From the cell containing the given text, extract its center point as (X, Y) coordinate. 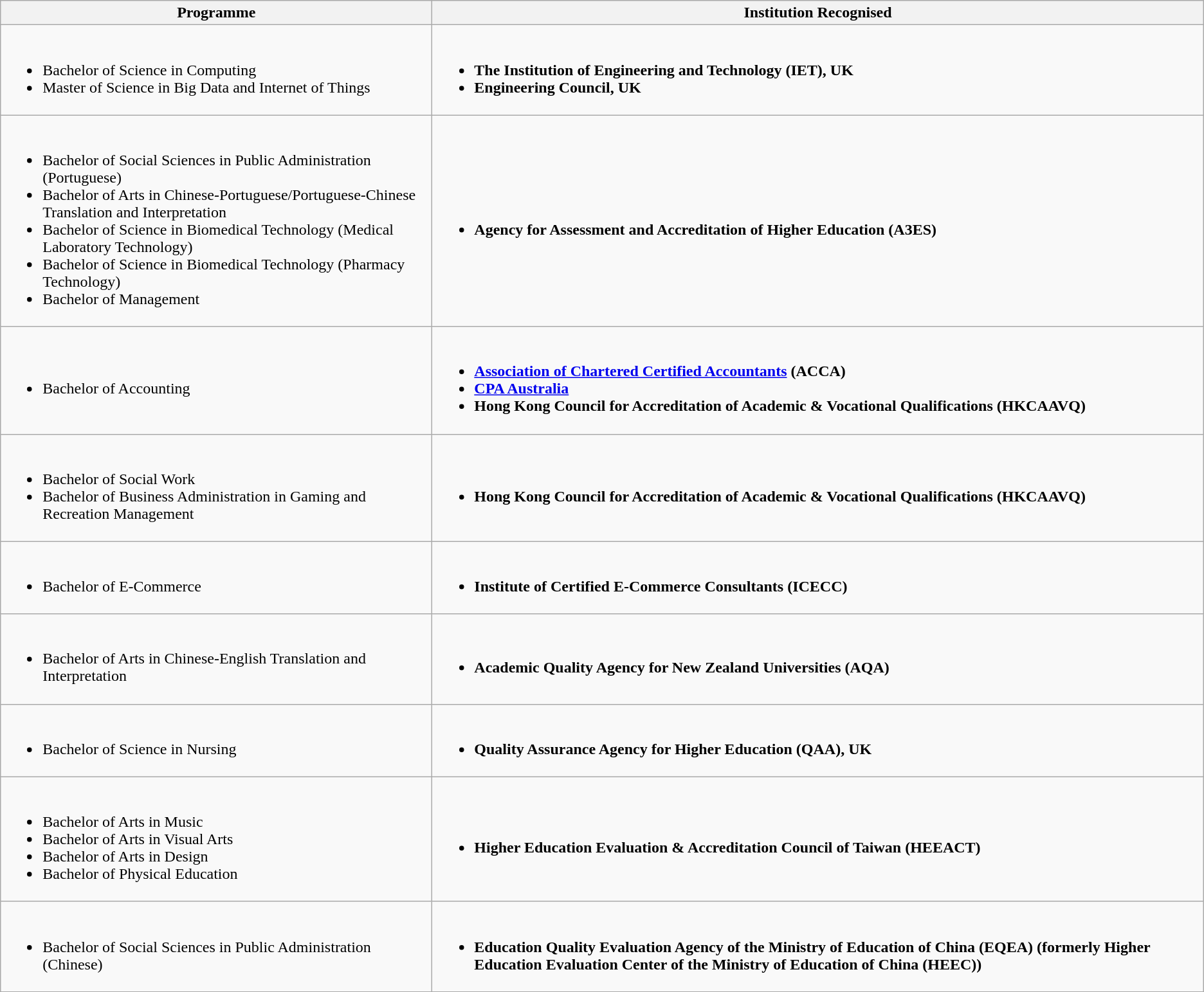
Agency for Assessment and Accreditation of Higher Education (A3ES) (818, 221)
Bachelor of Arts in MusicBachelor of Arts in Visual ArtsBachelor of Arts in DesignBachelor of Physical Education (216, 839)
Higher Education Evaluation & Accreditation Council of Taiwan (HEEACT) (818, 839)
Academic Quality Agency for New Zealand Universities (AQA) (818, 659)
Quality Assurance Agency for Higher Education (QAA), UK (818, 741)
Institute of Certified E-Commerce Consultants (ICECC) (818, 577)
Institution Recognised (818, 13)
Bachelor of Science in Nursing (216, 741)
Bachelor of Arts in Chinese-English Translation and Interpretation (216, 659)
Hong Kong Council for Accreditation of Academic & Vocational Qualifications (HKCAAVQ) (818, 487)
Bachelor of E-Commerce (216, 577)
The Institution of Engineering and Technology (IET), UKEngineering Council, UK (818, 70)
Bachelor of Social WorkBachelor of Business Administration in Gaming and Recreation Management (216, 487)
Bachelor of Accounting (216, 381)
Bachelor of Science in ComputingMaster of Science in Big Data and Internet of Things (216, 70)
Programme (216, 13)
Bachelor of Social Sciences in Public Administration (Chinese) (216, 946)
